Identify which cell holds the provided text, then report its [x, y] central coordinate. 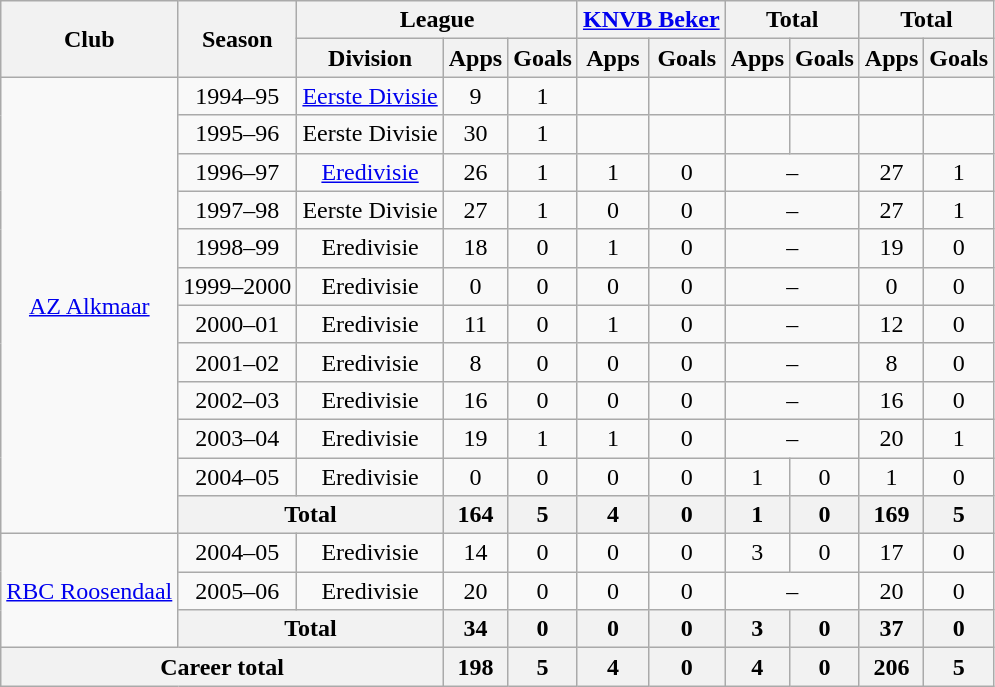
11 [475, 324]
1994–95 [238, 96]
AZ Alkmaar [90, 306]
KNVB Beker [651, 20]
34 [475, 629]
Career total [222, 667]
Division [370, 58]
26 [475, 172]
2002–03 [238, 400]
1996–97 [238, 172]
198 [475, 667]
9 [475, 96]
14 [475, 553]
Club [90, 39]
2000–01 [238, 324]
RBC Roosendaal [90, 591]
37 [891, 629]
1997–98 [238, 210]
2001–02 [238, 362]
206 [891, 667]
12 [891, 324]
17 [891, 553]
2005–06 [238, 591]
30 [475, 134]
League [438, 20]
18 [475, 248]
1995–96 [238, 134]
164 [475, 515]
1998–99 [238, 248]
1999–2000 [238, 286]
2003–04 [238, 438]
169 [891, 515]
Season [238, 39]
